Pinpoint the cell where the given text exists, returning its (x, y) midpoint coordinate. 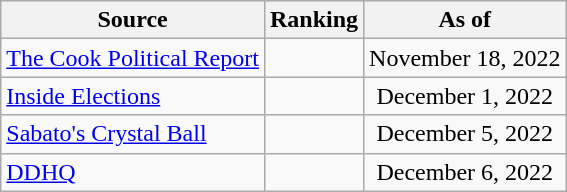
December 5, 2022 (465, 134)
Sabato's Crystal Ball (133, 134)
Inside Elections (133, 96)
Ranking (314, 20)
The Cook Political Report (133, 58)
December 6, 2022 (465, 172)
December 1, 2022 (465, 96)
November 18, 2022 (465, 58)
Source (133, 20)
DDHQ (133, 172)
As of (465, 20)
